Return [x, y] of the center of cell containing provided text 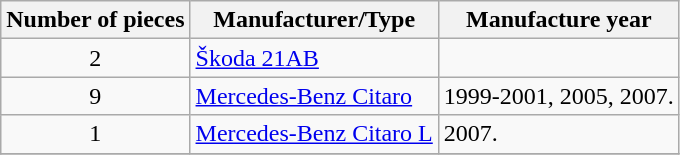
Mercedes-Benz Citaro L [314, 134]
Manufacturer/Type [314, 20]
Manufacture year [558, 20]
Škoda 21AB [314, 58]
1999-2001, 2005, 2007. [558, 96]
9 [96, 96]
2007. [558, 134]
2 [96, 58]
Number of pieces [96, 20]
1 [96, 134]
Mercedes-Benz Citaro [314, 96]
